Determine the [x, y] coordinate at the center of the cell enclosing the given text.  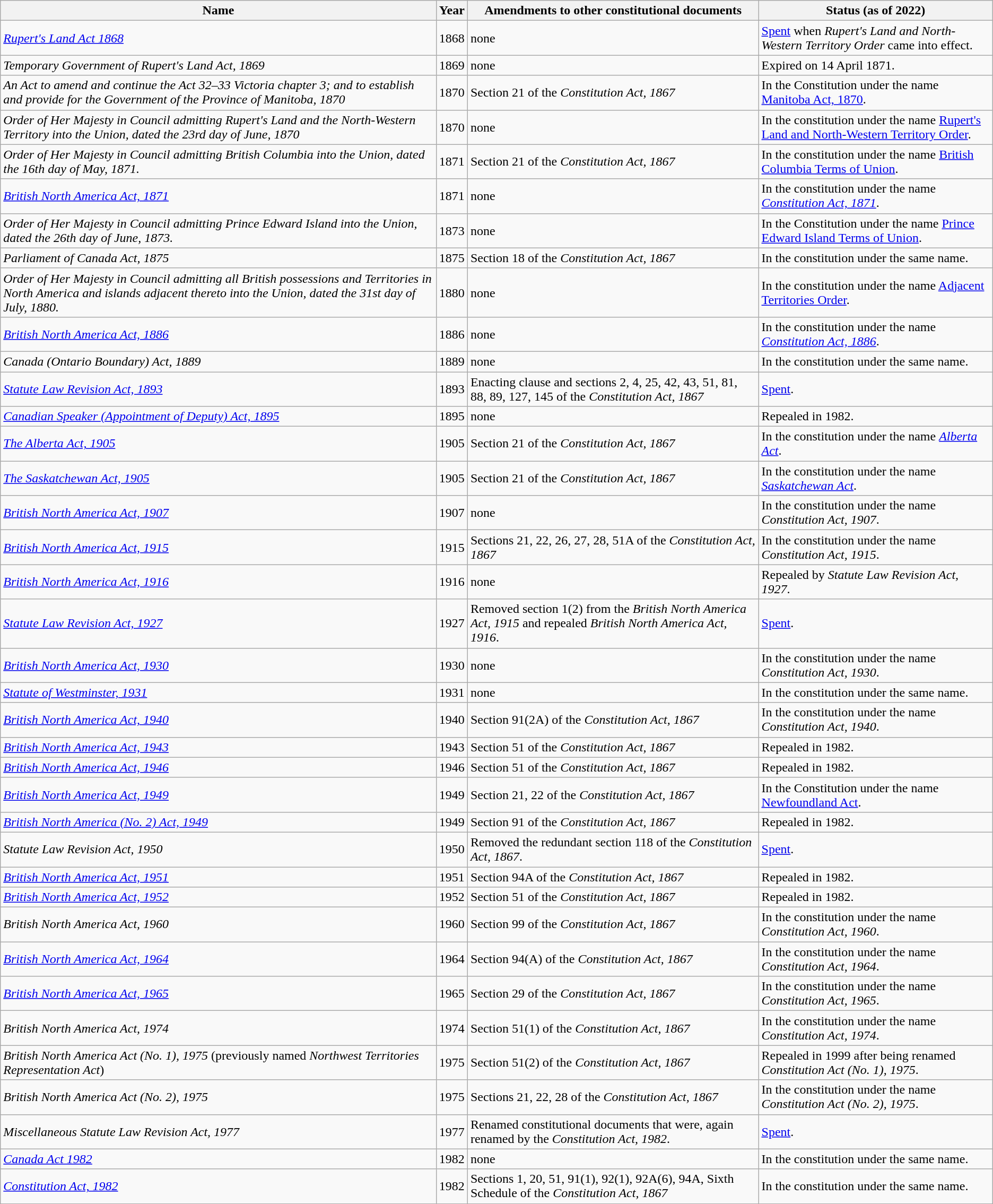
In the constitution under the name Constitution Act (No. 2), 1975. [875, 1097]
Removed section 1(2) from the British North America Act, 1915 and repealed British North America Act, 1916. [613, 623]
In the constitution under the name Adjacent Territories Order. [875, 292]
Year [452, 11]
British North America Act, 1974 [219, 1028]
Status (as of 2022) [875, 11]
Enacting clause and sections 2, 4, 25, 42, 43, 51, 81, 88, 89, 127, 145 of the Constitution Act, 1867 [613, 388]
Section 94(A) of the Constitution Act, 1867 [613, 959]
British North America Act, 1965 [219, 993]
Sections 21, 22, 26, 27, 28, 51A of the Constitution Act, 1867 [613, 548]
Section 21, 22 of the Constitution Act, 1867 [613, 795]
Rupert's Land Act 1868 [219, 38]
Statute of Westminster, 1931 [219, 692]
British North America Act, 1960 [219, 924]
British North America Act (No. 1), 1975 (previously named Northwest Territories Representation Act) [219, 1062]
Removed the redundant section 118 of the Constitution Act, 1867. [613, 849]
British North America Act, 1949 [219, 795]
British North America Act, 1943 [219, 747]
1943 [452, 747]
1886 [452, 334]
British North America Act, 1915 [219, 548]
1907 [452, 513]
British North America Act, 1916 [219, 582]
1940 [452, 720]
Parliament of Canada Act, 1875 [219, 258]
In the constitution under the name Constitution Act, 1965. [875, 993]
Name [219, 11]
British North America Act, 1951 [219, 877]
British North America Act, 1907 [219, 513]
In the constitution under the name Constitution Act, 1974. [875, 1028]
Statute Law Revision Act, 1950 [219, 849]
1889 [452, 361]
Order of Her Majesty in Council admitting Prince Edward Island into the Union, dated the 26th day of June, 1873. [219, 230]
1927 [452, 623]
Canada Act 1982 [219, 1159]
British North America Act, 1871 [219, 196]
British North America Act, 1946 [219, 767]
Repealed by Statute Law Revision Act, 1927. [875, 582]
In the Constitution under the name Manitoba Act, 1870. [875, 92]
In the constitution under the name Saskatchewan Act. [875, 479]
Amendments to other constitutional documents [613, 11]
1946 [452, 767]
1880 [452, 292]
Constitution Act, 1982 [219, 1186]
Sections 21, 22, 28 of the Constitution Act, 1867 [613, 1097]
1893 [452, 388]
Temporary Government of Rupert's Land Act, 1869 [219, 65]
1931 [452, 692]
In the constitution under the name Constitution Act, 1907. [875, 513]
British North America (No. 2) Act, 1949 [219, 822]
In the constitution under the name Rupert's Land and North-Western Territory Order. [875, 127]
In the constitution under the name Constitution Act, 1915. [875, 548]
1964 [452, 959]
1868 [452, 38]
Section 91(2A) of the Constitution Act, 1867 [613, 720]
1952 [452, 897]
The Alberta Act, 1905 [219, 444]
In the Constitution under the name Newfoundland Act. [875, 795]
Section 94A of the Constitution Act, 1867 [613, 877]
British North America Act, 1886 [219, 334]
Miscellaneous Statute Law Revision Act, 1977 [219, 1131]
1916 [452, 582]
Spent when Rupert's Land and North-Western Territory Order came into effect. [875, 38]
Canadian Speaker (Appointment of Deputy) Act, 1895 [219, 417]
Section 29 of the Constitution Act, 1867 [613, 993]
Section 91 of the Constitution Act, 1867 [613, 822]
1960 [452, 924]
An Act to amend and continue the Act 32–33 Victoria chapter 3; and to establish and provide for the Government of the Province of Manitoba, 1870 [219, 92]
In the constitution under the name Constitution Act, 1940. [875, 720]
1974 [452, 1028]
1869 [452, 65]
Statute Law Revision Act, 1927 [219, 623]
1875 [452, 258]
Sections 1, 20, 51, 91(1), 92(1), 92A(6), 94A, Sixth Schedule of the Constitution Act, 1867 [613, 1186]
1873 [452, 230]
Order of Her Majesty in Council admitting Rupert's Land and the North-Western Territory into the Union, dated the 23rd day of June, 1870 [219, 127]
Repealed in 1999 after being renamed Constitution Act (No. 1), 1975. [875, 1062]
Renamed constitutional documents that were, again renamed by the Constitution Act, 1982. [613, 1131]
Section 51(2) of the Constitution Act, 1867 [613, 1062]
Expired on 14 April 1871. [875, 65]
In the constitution under the name Constitution Act, 1964. [875, 959]
British North America Act, 1940 [219, 720]
In the constitution under the name Alberta Act. [875, 444]
Canada (Ontario Boundary) Act, 1889 [219, 361]
In the constitution under the name Constitution Act, 1930. [875, 665]
Statute Law Revision Act, 1893 [219, 388]
British North America Act (No. 2), 1975 [219, 1097]
In the constitution under the name British Columbia Terms of Union. [875, 161]
1930 [452, 665]
1951 [452, 877]
British North America Act, 1930 [219, 665]
In the constitution under the name Constitution Act, 1886. [875, 334]
1977 [452, 1131]
1895 [452, 417]
British North America Act, 1964 [219, 959]
In the constitution under the name Constitution Act, 1871. [875, 196]
1915 [452, 548]
In the constitution under the name Constitution Act, 1960. [875, 924]
The Saskatchewan Act, 1905 [219, 479]
Section 51(1) of the Constitution Act, 1867 [613, 1028]
Section 99 of the Constitution Act, 1867 [613, 924]
1965 [452, 993]
British North America Act, 1952 [219, 897]
Section 18 of the Constitution Act, 1867 [613, 258]
1950 [452, 849]
In the Constitution under the name Prince Edward Island Terms of Union. [875, 230]
Order of Her Majesty in Council admitting British Columbia into the Union, dated the 16th day of May, 1871. [219, 161]
